Search for the cell housing the specified text and yield its (x, y) center coordinate. 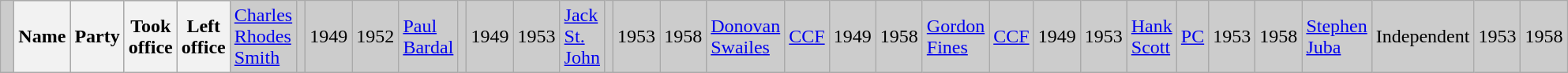
PC (1192, 37)
Took office (150, 37)
Independent (1423, 37)
Left office (204, 37)
Donovan Swailes (745, 37)
1952 (376, 37)
Paul Bardal (428, 37)
Gordon Fines (955, 37)
Charles Rhodes Smith (263, 37)
Stephen Juba (1337, 37)
Name (43, 37)
Party (97, 37)
Jack St. John (582, 37)
Hank Scott (1151, 37)
